Identify which cell holds the provided text, then report its [X, Y] central coordinate. 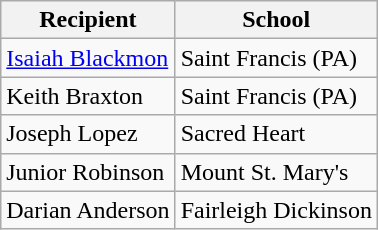
Fairleigh Dickinson [276, 210]
Junior Robinson [88, 172]
Mount St. Mary's [276, 172]
Joseph Lopez [88, 134]
Isaiah Blackmon [88, 58]
Darian Anderson [88, 210]
School [276, 20]
Keith Braxton [88, 96]
Recipient [88, 20]
Sacred Heart [276, 134]
